Identify which cell holds the provided text, then report its [x, y] central coordinate. 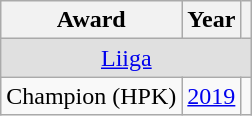
Liiga [126, 58]
Champion (HPK) [92, 96]
Award [92, 20]
2019 [212, 96]
Year [212, 20]
